Provide the (x, y) coordinate of the cell's center where the given text is located.  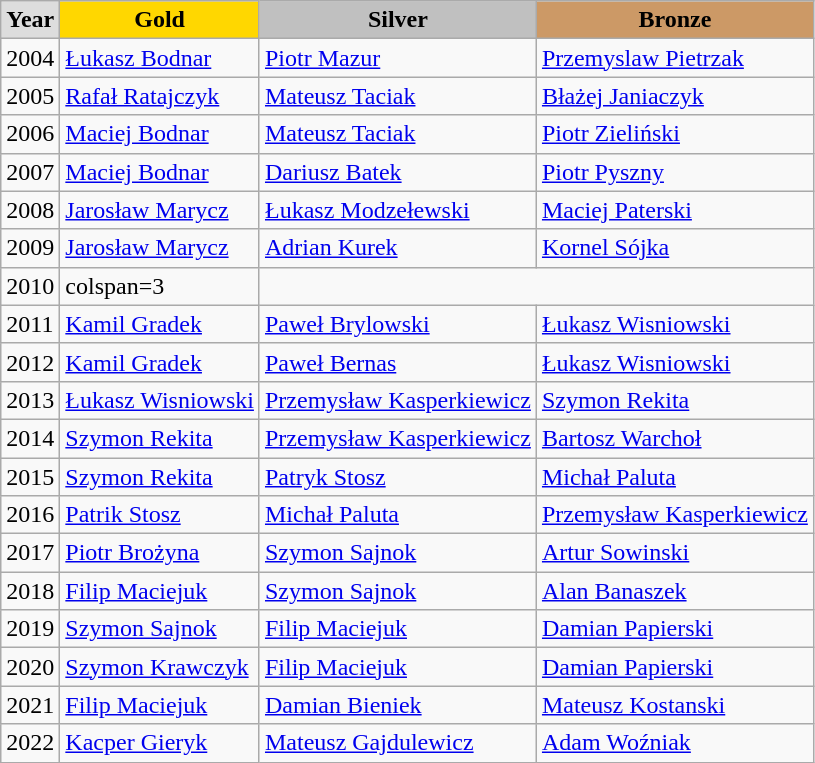
Damian Bieniek (398, 705)
Piotr Brożyna (160, 553)
Bronze (674, 20)
Piotr Zieliński (674, 134)
Łukasz Modzełewski (398, 210)
2006 (30, 134)
Rafał Ratajczyk (160, 96)
2009 (30, 248)
Mateusz Gajdulewicz (398, 743)
Paweł Bernas (398, 362)
Kornel Sójka (674, 248)
2010 (30, 286)
Piotr Mazur (398, 58)
2016 (30, 515)
Year (30, 20)
2017 (30, 553)
2013 (30, 400)
2015 (30, 477)
Dariusz Batek (398, 172)
2022 (30, 743)
colspan=3 (160, 286)
Maciej Paterski (674, 210)
Przemyslaw Pietrzak (674, 58)
Alan Banaszek (674, 591)
Łukasz Bodnar (160, 58)
Błażej Janiaczyk (674, 96)
Gold (160, 20)
2004 (30, 58)
2021 (30, 705)
2007 (30, 172)
Bartosz Warchoł (674, 438)
2014 (30, 438)
Paweł Brylowski (398, 324)
Szymon Krawczyk (160, 667)
2008 (30, 210)
2011 (30, 324)
Adrian Kurek (398, 248)
2019 (30, 629)
Piotr Pyszny (674, 172)
2012 (30, 362)
Patrik Stosz (160, 515)
2020 (30, 667)
Adam Woźniak (674, 743)
Mateusz Kostanski (674, 705)
Patryk Stosz (398, 477)
2018 (30, 591)
Artur Sowinski (674, 553)
Silver (398, 20)
Kacper Gieryk (160, 743)
2005 (30, 96)
